Provide the (X, Y) coordinate of the cell's center where the given text is located.  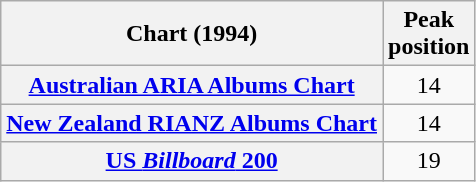
Australian ARIA Albums Chart (192, 85)
US Billboard 200 (192, 161)
Chart (1994) (192, 34)
Peakposition (429, 34)
19 (429, 161)
New Zealand RIANZ Albums Chart (192, 123)
